Find where the given text appears and provide that cell's center as [x, y] coordinate. 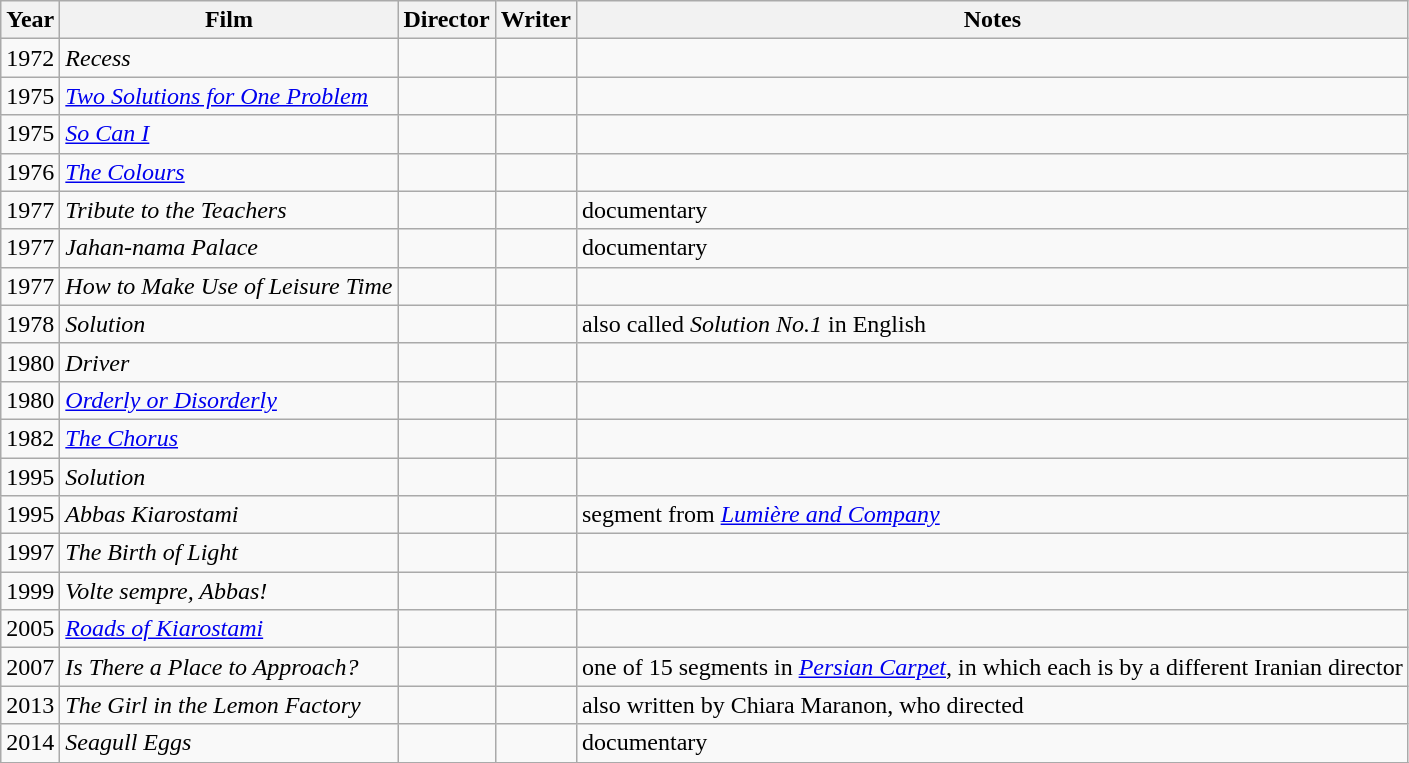
Recess [229, 58]
The Girl in the Lemon Factory [229, 705]
How to Make Use of Leisure Time [229, 286]
1999 [30, 591]
Notes [992, 20]
Roads of Kiarostami [229, 629]
Year [30, 20]
1978 [30, 324]
1982 [30, 438]
also called Solution No.1 in English [992, 324]
Seagull Eggs [229, 743]
Is There a Place to Approach? [229, 667]
So Can I [229, 134]
2005 [30, 629]
2013 [30, 705]
The Colours [229, 172]
Film [229, 20]
Volte sempre, Abbas! [229, 591]
Two Solutions for One Problem [229, 96]
Abbas Kiarostami [229, 515]
segment from Lumière and Company [992, 515]
2014 [30, 743]
one of 15 segments in Persian Carpet, in which each is by a different Iranian director [992, 667]
The Chorus [229, 438]
Driver [229, 362]
Director [446, 20]
1976 [30, 172]
also written by Chiara Maranon, who directed [992, 705]
1997 [30, 553]
2007 [30, 667]
Jahan-nama Palace [229, 248]
Tribute to the Teachers [229, 210]
The Birth of Light [229, 553]
Orderly or Disorderly [229, 400]
Writer [536, 20]
1972 [30, 58]
